Output the [X, Y] coordinate of the center of the cell containing the given text.  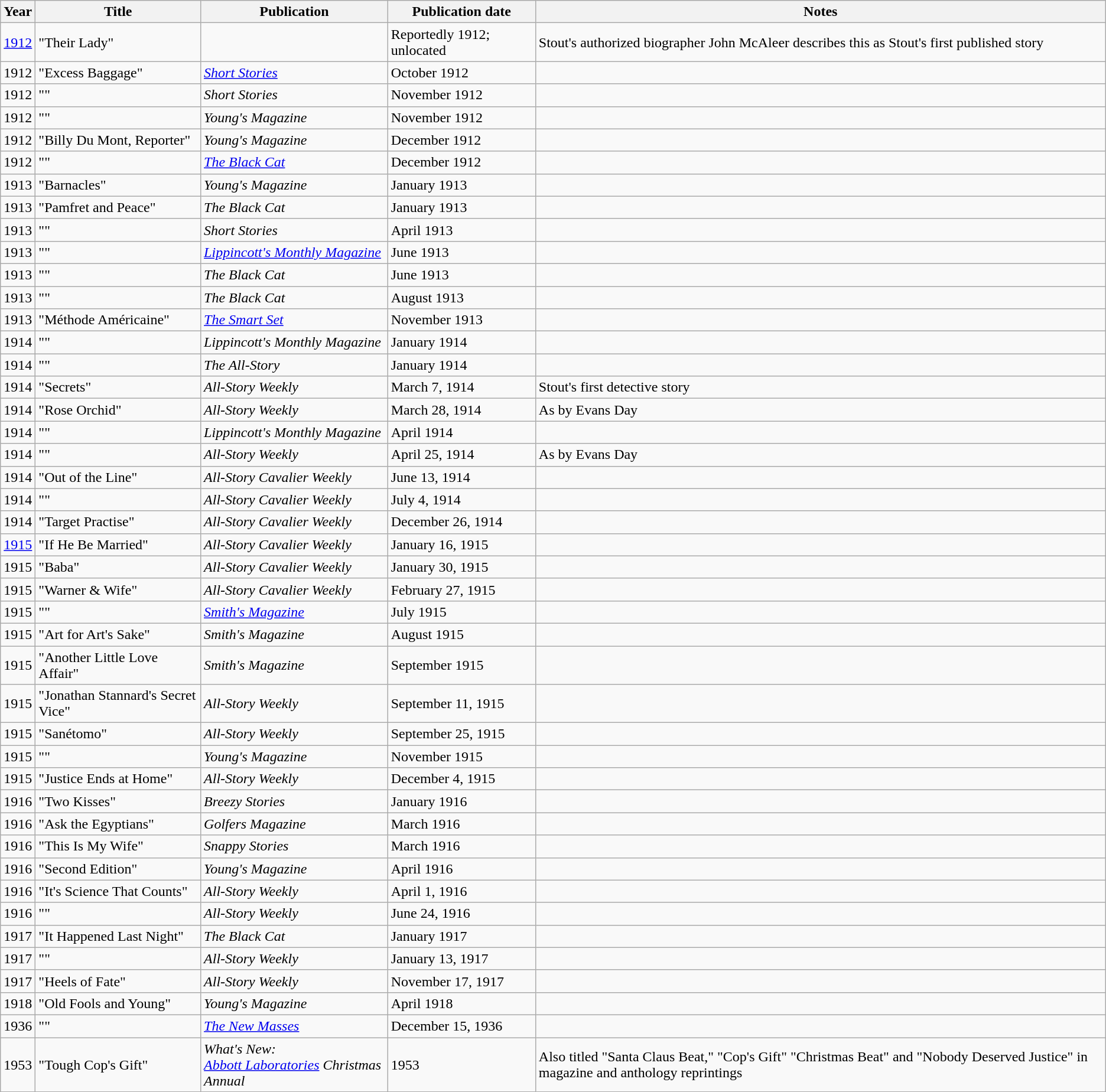
April 1913 [461, 230]
July 4, 1914 [461, 500]
The New Masses [294, 1026]
"Billy Du Mont, Reporter" [118, 140]
"Second Edition" [118, 869]
"If He Be Married" [118, 545]
November 1915 [461, 757]
What's New:Abbott Laboratories Christmas Annual [294, 1064]
Notes [820, 12]
April 1918 [461, 1003]
"Their Lady" [118, 43]
"Barnacles" [118, 185]
November 1913 [461, 320]
"This Is My Wife" [118, 846]
February 27, 1915 [461, 589]
Stout's first detective story [820, 387]
August 1915 [461, 634]
August 1913 [461, 297]
"Tough Cop's Gift" [118, 1064]
"Two Kisses" [118, 801]
April 25, 1914 [461, 455]
"Excess Baggage" [118, 73]
Publication date [461, 12]
"Out of the Line" [118, 477]
April 1, 1916 [461, 891]
March 7, 1914 [461, 387]
January 30, 1915 [461, 567]
"Justice Ends at Home" [118, 779]
September 11, 1915 [461, 704]
January 13, 1917 [461, 959]
December 15, 1936 [461, 1026]
September 25, 1915 [461, 734]
"Target Practise" [118, 522]
Title [118, 12]
"Old Fools and Young" [118, 1003]
"Art for Art's Sake" [118, 634]
September 1915 [461, 665]
April 1914 [461, 432]
Snappy Stories [294, 846]
"Rose Orchid" [118, 410]
Publication [294, 12]
June 13, 1914 [461, 477]
"Secrets" [118, 387]
January 16, 1915 [461, 545]
"It Happened Last Night" [118, 936]
"Méthode Américaine" [118, 320]
"Sanétomo" [118, 734]
"Heels of Fate" [118, 981]
Also titled "Santa Claus Beat," "Cop's Gift" "Christmas Beat" and "Nobody Deserved Justice" in magazine and anthology reprintings [820, 1064]
July 1915 [461, 612]
Year [18, 12]
"Baba" [118, 567]
November 17, 1917 [461, 981]
April 1916 [461, 869]
Stout's authorized biographer John McAleer describes this as Stout's first published story [820, 43]
December 26, 1914 [461, 522]
"Pamfret and Peace" [118, 207]
"Another Little Love Affair" [118, 665]
"Warner & Wife" [118, 589]
October 1912 [461, 73]
"Ask the Egyptians" [118, 824]
January 1916 [461, 801]
March 28, 1914 [461, 410]
Golfers Magazine [294, 824]
June 24, 1916 [461, 914]
"It's Science That Counts" [118, 891]
December 4, 1915 [461, 779]
1936 [18, 1026]
The Smart Set [294, 320]
Reportedly 1912; unlocated [461, 43]
The All-Story [294, 365]
Breezy Stories [294, 801]
1918 [18, 1003]
"Jonathan Stannard's Secret Vice" [118, 704]
January 1917 [461, 936]
